Extract the (X, Y) coordinate from the center of the cell holding the provided text.  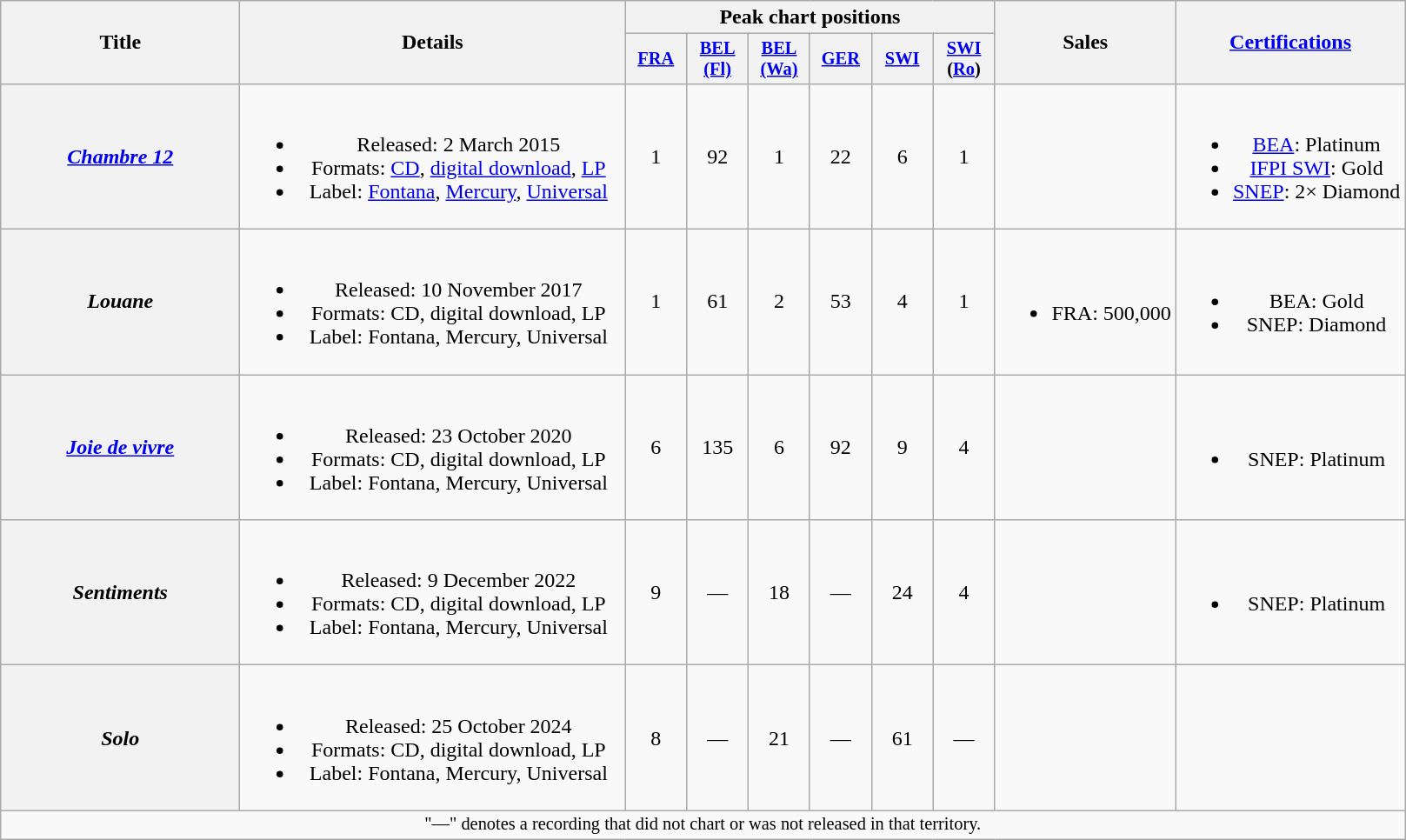
Released: 2 March 2015Formats: CD, digital download, LPLabel: Fontana, Mercury, Universal (433, 157)
18 (779, 593)
"—" denotes a recording that did not chart or was not released in that territory. (703, 825)
21 (779, 737)
Chambre 12 (120, 157)
SWI (903, 59)
Joie de vivre (120, 447)
24 (903, 593)
2 (779, 303)
BEL(Fl) (718, 59)
135 (718, 447)
BEA: PlatinumIFPI SWI: GoldSNEP: 2× Diamond (1290, 157)
BEL(Wa) (779, 59)
BEA: GoldSNEP: Diamond (1290, 303)
GER (840, 59)
Sentiments (120, 593)
Sales (1085, 43)
SWI(Ro) (963, 59)
22 (840, 157)
Released: 9 December 2022Formats: CD, digital download, LPLabel: Fontana, Mercury, Universal (433, 593)
Released: 25 October 2024Formats: CD, digital download, LPLabel: Fontana, Mercury, Universal (433, 737)
Louane (120, 303)
FRA (656, 59)
Title (120, 43)
Solo (120, 737)
Released: 23 October 2020Formats: CD, digital download, LPLabel: Fontana, Mercury, Universal (433, 447)
53 (840, 303)
FRA: 500,000 (1085, 303)
Peak chart positions (810, 17)
Certifications (1290, 43)
8 (656, 737)
Details (433, 43)
Released: 10 November 2017Formats: CD, digital download, LPLabel: Fontana, Mercury, Universal (433, 303)
